From the cell containing the given text, extract its center point as [x, y] coordinate. 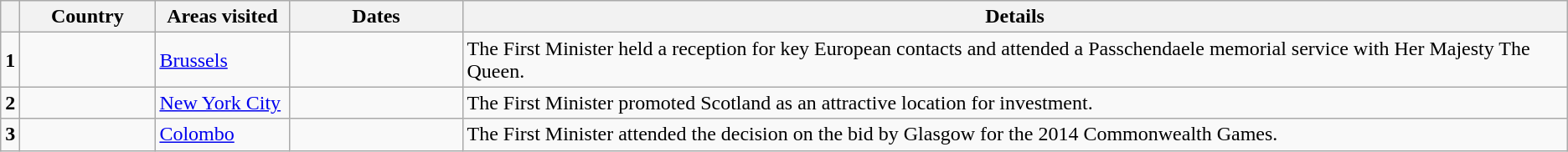
Country [87, 17]
1 [10, 60]
3 [10, 134]
Details [1015, 17]
Areas visited [223, 17]
The First Minister held a reception for key European contacts and attended a Passchendaele memorial service with Her Majesty The Queen. [1015, 60]
Colombo [223, 134]
Dates [376, 17]
2 [10, 103]
Brussels [223, 60]
The First Minister attended the decision on the bid by Glasgow for the 2014 Commonwealth Games. [1015, 134]
New York City [223, 103]
The First Minister promoted Scotland as an attractive location for investment. [1015, 103]
